Determine the (X, Y) coordinate at the center of the cell enclosing the given text.  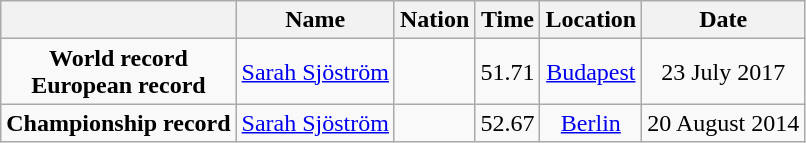
Date (724, 20)
20 August 2014 (724, 123)
Location (591, 20)
23 July 2017 (724, 72)
Name (315, 20)
Championship record (118, 123)
51.71 (508, 72)
Budapest (591, 72)
Berlin (591, 123)
Time (508, 20)
World recordEuropean record (118, 72)
52.67 (508, 123)
Nation (434, 20)
